From the cell containing the given text, extract its center point as (x, y) coordinate. 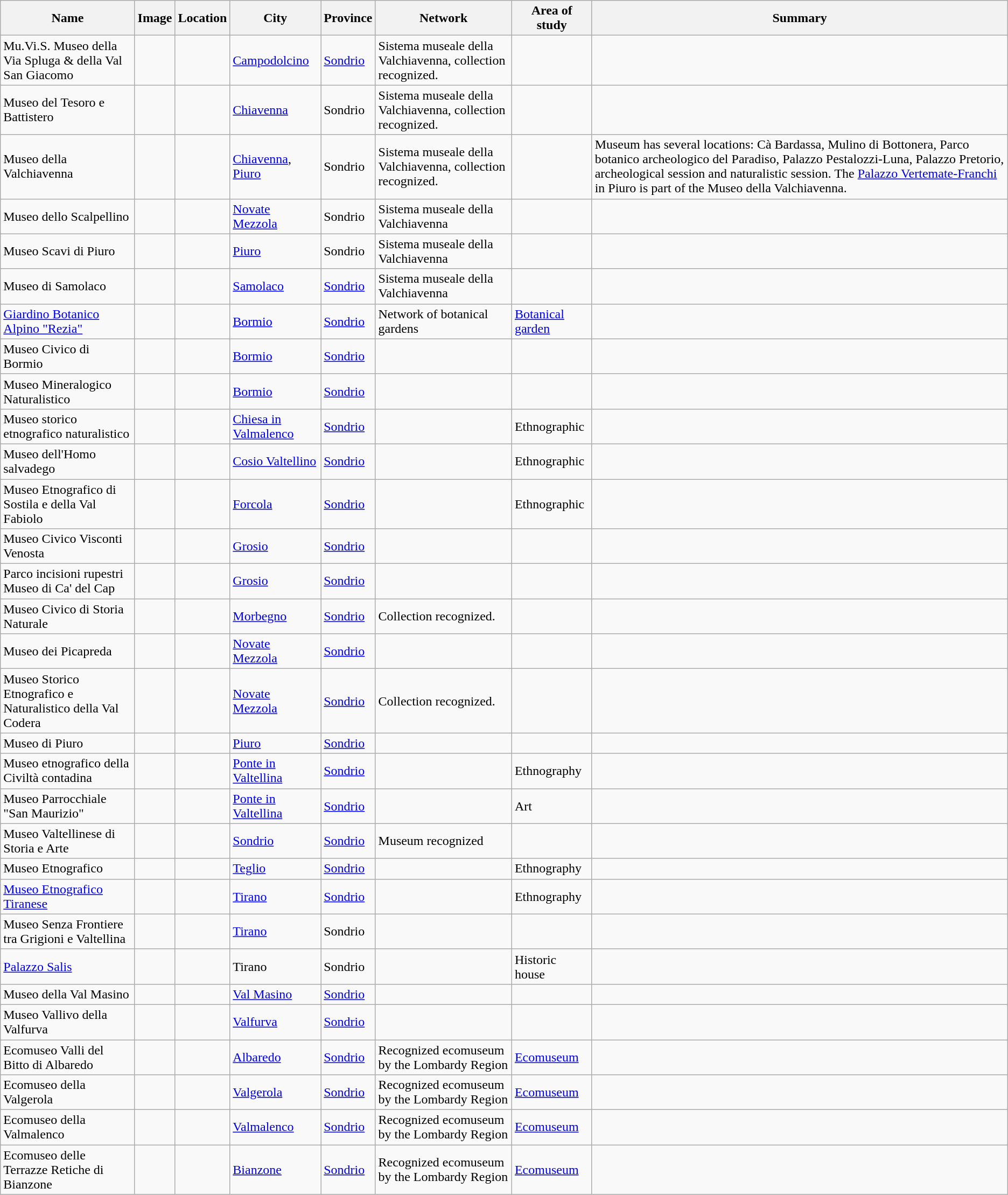
Museo Scavi di Piuro (68, 251)
Museo Vallivo della Valfurva (68, 1022)
Parco incisioni rupestri Museo di Ca' del Cap (68, 582)
Museo dello Scalpellino (68, 216)
Network (444, 18)
Network of botanical gardens (444, 321)
Museo dell'Homo salvadego (68, 461)
Valmalenco (276, 1128)
Museo Etnografico (68, 869)
Botanical garden (551, 321)
Museo Storico Etnografico e Naturalistico della Val Codera (68, 701)
Museo Civico di Bormio (68, 357)
City (276, 18)
Museo storico etnografico naturalistico (68, 427)
Museo di Samolaco (68, 286)
Museo dei Picapreda (68, 652)
Forcola (276, 504)
Location (202, 18)
Campodolcino (276, 60)
Ecomuseo Valli del Bitto di Albaredo (68, 1057)
Valgerola (276, 1092)
Palazzo Salis (68, 966)
Chiesa in Valmalenco (276, 427)
Museo del Tesoro e Battistero (68, 110)
Museo etnografico della Civiltà contadina (68, 771)
Ecomuseo della Valgerola (68, 1092)
Samolaco (276, 286)
Area of study (551, 18)
Museo Civico Visconti Venosta (68, 546)
Morbegno (276, 616)
Historic house (551, 966)
Museo di Piuro (68, 743)
Ecomuseo della Valmalenco (68, 1128)
Chiavenna, Piuro (276, 167)
Valfurva (276, 1022)
Museo Mineralogico Naturalistico (68, 391)
Teglio (276, 869)
Museo Etnografico Tiranese (68, 896)
Museo Civico di Storia Naturale (68, 616)
Museo Senza Frontiere tra Grigioni e Valtellina (68, 932)
Val Masino (276, 994)
Mu.Vi.S. Museo della Via Spluga & della Val San Giacomo (68, 60)
Museo Etnografico di Sostila e della Val Fabiolo (68, 504)
Art (551, 806)
Museo della Valchiavenna (68, 167)
Cosio Valtellino (276, 461)
Giardino Botanico Alpino "Rezia" (68, 321)
Museo della Val Masino (68, 994)
Museo Parrocchiale "San Maurizio" (68, 806)
Albaredo (276, 1057)
Bianzone (276, 1170)
Image (155, 18)
Ecomuseo delle Terrazze Retiche di Bianzone (68, 1170)
Name (68, 18)
Summary (800, 18)
Chiavenna (276, 110)
Museum recognized (444, 841)
Province (348, 18)
Museo Valtellinese di Storia e Arte (68, 841)
